From the cell containing the given text, extract its center point as [x, y] coordinate. 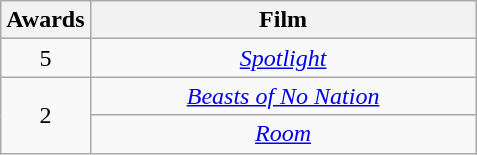
Awards [46, 20]
2 [46, 115]
Film [283, 20]
Room [283, 134]
Spotlight [283, 58]
Beasts of No Nation [283, 96]
5 [46, 58]
